Search for the cell housing the specified text and yield its (x, y) center coordinate. 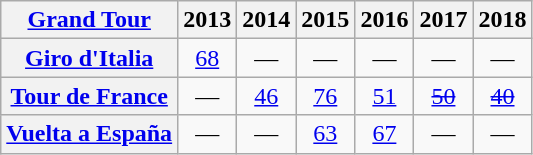
46 (266, 96)
40 (502, 96)
68 (208, 58)
63 (326, 134)
67 (384, 134)
Vuelta a España (90, 134)
Grand Tour (90, 20)
Tour de France (90, 96)
76 (326, 96)
2017 (444, 20)
Giro d'Italia (90, 58)
2018 (502, 20)
2015 (326, 20)
2014 (266, 20)
2016 (384, 20)
2013 (208, 20)
51 (384, 96)
50 (444, 96)
